Scan for the cell matching the given text and deliver its [X, Y] coordinate at center. 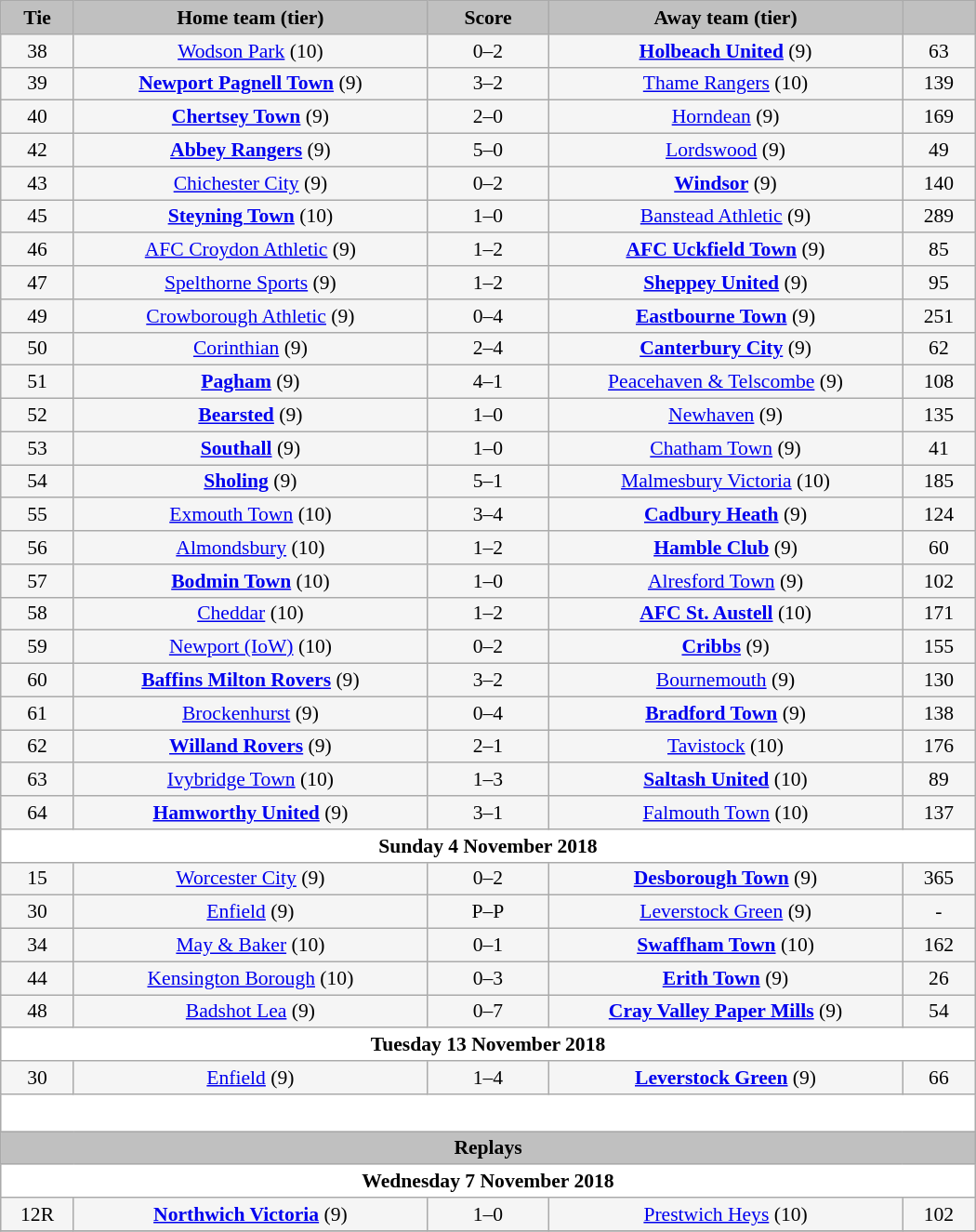
Alresford Town (9) [726, 581]
59 [37, 647]
Tuesday 13 November 2018 [488, 1045]
Peacehaven & Telscombe (9) [726, 382]
Tavistock (10) [726, 747]
Sholing (9) [250, 482]
Exmouth Town (10) [250, 515]
137 [939, 813]
95 [939, 283]
61 [37, 713]
48 [37, 1012]
Newhaven (9) [726, 416]
155 [939, 647]
57 [37, 581]
Desborough Town (9) [726, 879]
Brockenhurst (9) [250, 713]
Canterbury City (9) [726, 349]
45 [37, 217]
Newport Pagnell Town (9) [250, 84]
Baffins Milton Rovers (9) [250, 681]
Malmesbury Victoria (10) [726, 482]
58 [37, 614]
3–1 [487, 813]
55 [37, 515]
169 [939, 117]
89 [939, 780]
44 [37, 978]
140 [939, 183]
41 [939, 448]
2–0 [487, 117]
Horndean (9) [726, 117]
40 [37, 117]
AFC St. Austell (10) [726, 614]
Home team (tier) [250, 18]
Southall (9) [250, 448]
Erith Town (9) [726, 978]
Kensington Borough (10) [250, 978]
139 [939, 84]
0–3 [487, 978]
Pagham (9) [250, 382]
Saltash United (10) [726, 780]
50 [37, 349]
Steyning Town (10) [250, 217]
Wednesday 7 November 2018 [488, 1182]
Tie [37, 18]
Bournemouth (9) [726, 681]
Cadbury Heath (9) [726, 515]
26 [939, 978]
135 [939, 416]
251 [939, 316]
171 [939, 614]
365 [939, 879]
Swaffham Town (10) [726, 946]
5–0 [487, 151]
185 [939, 482]
Wodson Park (10) [250, 51]
Away team (tier) [726, 18]
Falmouth Town (10) [726, 813]
Chertsey Town (9) [250, 117]
0–1 [487, 946]
Prestwich Heys (10) [726, 1214]
Hamble Club (9) [726, 548]
Chichester City (9) [250, 183]
2–4 [487, 349]
39 [37, 84]
2–1 [487, 747]
Banstead Athletic (9) [726, 217]
Worcester City (9) [250, 879]
Eastbourne Town (9) [726, 316]
Hamworthy United (9) [250, 813]
P–P [487, 912]
124 [939, 515]
1–4 [487, 1078]
53 [37, 448]
43 [37, 183]
51 [37, 382]
Replays [488, 1148]
- [939, 912]
38 [37, 51]
162 [939, 946]
64 [37, 813]
42 [37, 151]
Crowborough Athletic (9) [250, 316]
AFC Croydon Athletic (9) [250, 250]
Bearsted (9) [250, 416]
Sheppey United (9) [726, 283]
289 [939, 217]
AFC Uckfield Town (9) [726, 250]
Sunday 4 November 2018 [488, 846]
Chatham Town (9) [726, 448]
52 [37, 416]
3–4 [487, 515]
Cray Valley Paper Mills (9) [726, 1012]
Ivybridge Town (10) [250, 780]
47 [37, 283]
108 [939, 382]
15 [37, 879]
Thame Rangers (10) [726, 84]
1–3 [487, 780]
Bodmin Town (10) [250, 581]
34 [37, 946]
Badshot Lea (9) [250, 1012]
138 [939, 713]
46 [37, 250]
0–7 [487, 1012]
Almondsbury (10) [250, 548]
66 [939, 1078]
Willand Rovers (9) [250, 747]
Score [487, 18]
4–1 [487, 382]
Cheddar (10) [250, 614]
130 [939, 681]
85 [939, 250]
May & Baker (10) [250, 946]
12R [37, 1214]
Holbeach United (9) [726, 51]
Lordswood (9) [726, 151]
5–1 [487, 482]
Cribbs (9) [726, 647]
Windsor (9) [726, 183]
Newport (IoW) (10) [250, 647]
176 [939, 747]
Spelthorne Sports (9) [250, 283]
Northwich Victoria (9) [250, 1214]
Corinthian (9) [250, 349]
Bradford Town (9) [726, 713]
56 [37, 548]
Abbey Rangers (9) [250, 151]
